Return [x, y] of the center of cell containing provided text 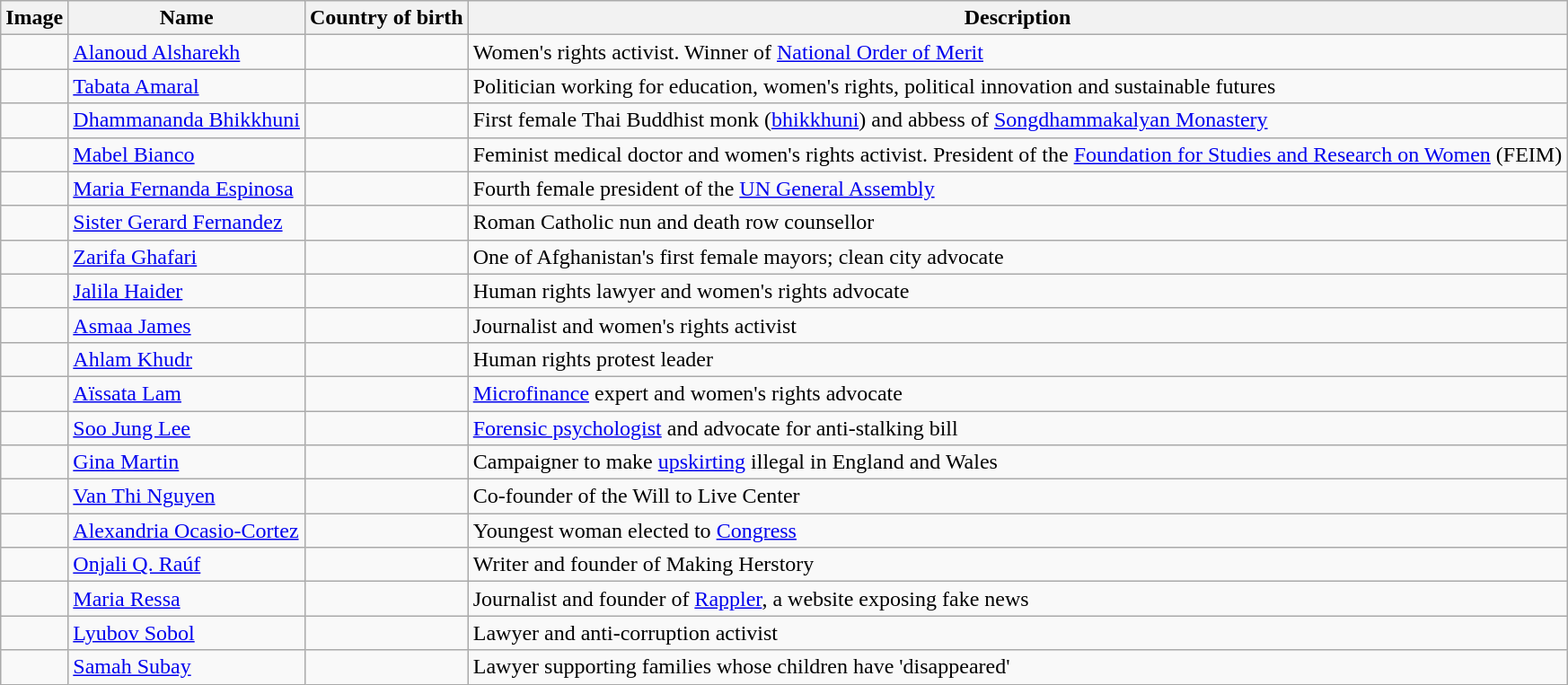
Alexandria Ocasio-Cortez [187, 531]
Roman Catholic nun and death row counsellor [1017, 223]
Soo Jung Lee [187, 428]
Jalila Haider [187, 291]
Description [1017, 18]
Alanoud Alsharekh [187, 52]
Journalist and women's rights activist [1017, 325]
Forensic psychologist and advocate for anti-stalking bill [1017, 428]
Country of birth [386, 18]
Politician working for education, women's rights, political innovation and sustainable futures [1017, 86]
Mabel Bianco [187, 154]
Maria Fernanda Espinosa [187, 189]
Human rights protest leader [1017, 359]
Onjali Q. Raúf [187, 565]
Samah Subay [187, 667]
First female Thai Buddhist monk (bhikkhuni) and abbess of Songdhammakalyan Monastery [1017, 120]
Dhammananda Bhikkhuni [187, 120]
Human rights lawyer and women's rights advocate [1017, 291]
Image [34, 18]
Women's rights activist. Winner of National Order of Merit [1017, 52]
Campaigner to make upskirting illegal in England and Wales [1017, 462]
Lyubov Sobol [187, 633]
One of Afghanistan's first female mayors; clean city advocate [1017, 257]
Writer and founder of Making Herstory [1017, 565]
Youngest woman elected to Congress [1017, 531]
Aïssata Lam [187, 393]
Zarifa Ghafari [187, 257]
Gina Martin [187, 462]
Ahlam Khudr [187, 359]
Lawyer and anti-corruption activist [1017, 633]
Co-founder of the Will to Live Center [1017, 496]
Microfinance expert and women's rights advocate [1017, 393]
Lawyer supporting families whose children have 'disappeared' [1017, 667]
Van Thi Nguyen [187, 496]
Feminist medical doctor and women's rights activist. President of the Foundation for Studies and Research on Women (FEIM) [1017, 154]
Journalist and founder of Rappler, a website exposing fake news [1017, 599]
Maria Ressa [187, 599]
Asmaa James [187, 325]
Fourth female president of the UN General Assembly [1017, 189]
Tabata Amaral [187, 86]
Sister Gerard Fernandez [187, 223]
Name [187, 18]
